Find where the given text appears and provide that cell's center as [x, y] coordinate. 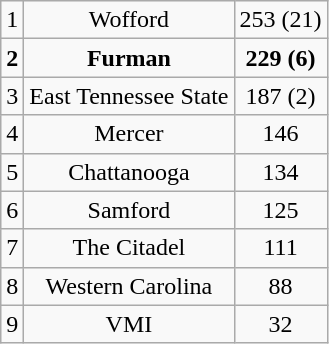
Samford [129, 210]
253 (21) [280, 20]
32 [280, 324]
Mercer [129, 134]
Wofford [129, 20]
Chattanooga [129, 172]
VMI [129, 324]
1 [12, 20]
187 (2) [280, 96]
5 [12, 172]
9 [12, 324]
East Tennessee State [129, 96]
134 [280, 172]
The Citadel [129, 248]
8 [12, 286]
125 [280, 210]
4 [12, 134]
7 [12, 248]
Furman [129, 58]
111 [280, 248]
2 [12, 58]
Western Carolina [129, 286]
6 [12, 210]
229 (6) [280, 58]
3 [12, 96]
146 [280, 134]
88 [280, 286]
